Scan for the cell matching the given text and deliver its [x, y] coordinate at center. 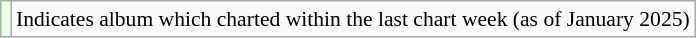
Indicates album which charted within the last chart week (as of January 2025) [353, 19]
